Identify which cell holds the provided text, then report its [x, y] central coordinate. 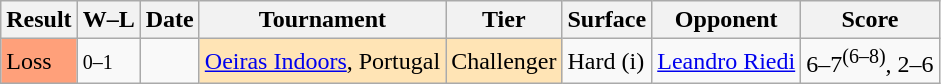
W–L [108, 20]
Oeiras Indoors, Portugal [322, 62]
Score [870, 20]
Surface [607, 20]
Leandro Riedi [726, 62]
Result [39, 20]
Tournament [322, 20]
0–1 [108, 62]
Date [170, 20]
Hard (i) [607, 62]
Challenger [504, 62]
6–7(6–8), 2–6 [870, 62]
Tier [504, 20]
Loss [39, 62]
Opponent [726, 20]
